Detect which cell encompasses the target text, then output its (x, y) center coordinate. 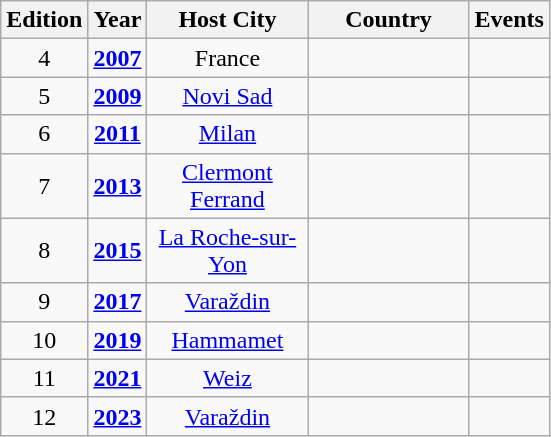
France (228, 58)
Edition (44, 20)
4 (44, 58)
11 (44, 378)
2009 (118, 96)
Events (509, 20)
Year (118, 20)
2021 (118, 378)
2015 (118, 250)
2011 (118, 134)
Country (388, 20)
10 (44, 340)
9 (44, 302)
Novi Sad (228, 96)
Host City (228, 20)
2007 (118, 58)
7 (44, 186)
6 (44, 134)
La Roche-sur-Yon (228, 250)
Milan (228, 134)
8 (44, 250)
12 (44, 416)
Clermont Ferrand (228, 186)
2013 (118, 186)
Hammamet (228, 340)
2023 (118, 416)
2019 (118, 340)
2017 (118, 302)
5 (44, 96)
Weiz (228, 378)
